Search for the cell housing the specified text and yield its (x, y) center coordinate. 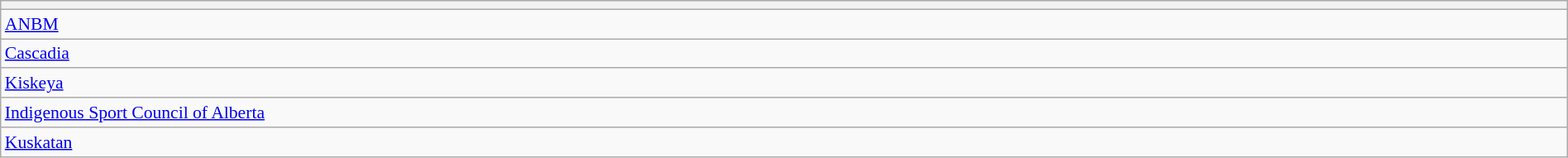
Kuskatan (784, 142)
Kiskeya (784, 84)
Cascadia (784, 54)
ANBM (784, 24)
Indigenous Sport Council of Alberta (784, 113)
